Output the [x, y] coordinate of the center of the cell containing the given text.  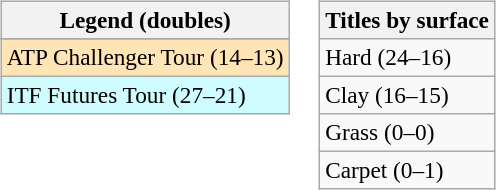
Titles by surface [408, 20]
ITF Futures Tour (27–21) [145, 95]
Hard (24–16) [408, 57]
Legend (doubles) [145, 20]
Clay (16–15) [408, 95]
Grass (0–0) [408, 133]
ATP Challenger Tour (14–13) [145, 57]
Carpet (0–1) [408, 171]
